Locate the cell with the specified text and output its [X, Y] center coordinate. 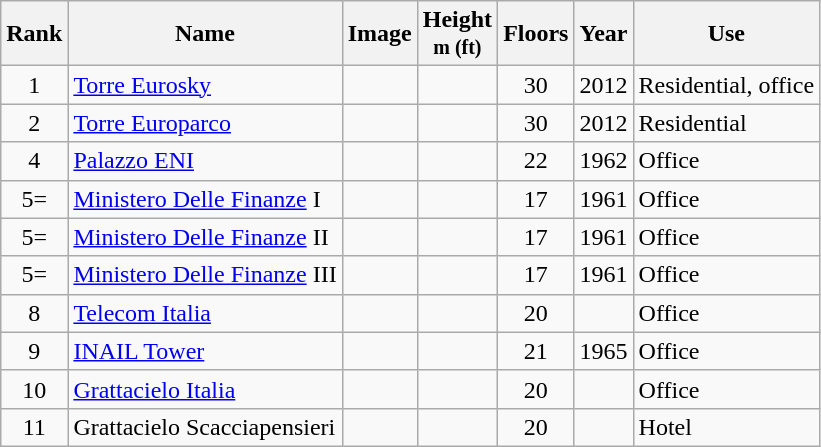
Torre Eurosky [205, 85]
Telecom Italia [205, 313]
11 [34, 427]
Name [205, 34]
Grattacielo Italia [205, 389]
1962 [604, 161]
Grattacielo Scacciapensieri [205, 427]
Residential [726, 123]
Ministero Delle Finanze III [205, 275]
22 [536, 161]
8 [34, 313]
2 [34, 123]
9 [34, 351]
10 [34, 389]
Hotel [726, 427]
1 [34, 85]
Image [380, 34]
Floors [536, 34]
Ministero Delle Finanze II [205, 237]
Torre Europarco [205, 123]
Heightm (ft) [457, 34]
Rank [34, 34]
Use [726, 34]
21 [536, 351]
4 [34, 161]
Year [604, 34]
INAIL Tower [205, 351]
Ministero Delle Finanze I [205, 199]
Palazzo ENI [205, 161]
Residential, office [726, 85]
1965 [604, 351]
